Search for the cell housing the specified text and yield its [X, Y] center coordinate. 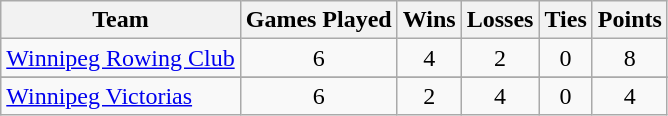
Team [120, 20]
Winnipeg Rowing Club [120, 58]
Points [630, 20]
Losses [500, 20]
Games Played [318, 20]
Wins [429, 20]
Winnipeg Victorias [120, 96]
8 [630, 58]
Ties [566, 20]
